Search for the cell housing the specified text and yield its (x, y) center coordinate. 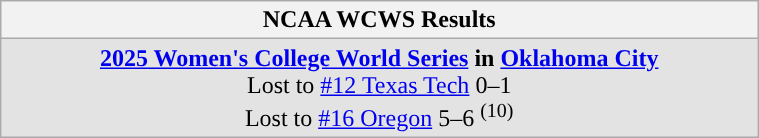
2025 Women's College World Series in Oklahoma CityLost to #12 Texas Tech 0–1 Lost to #16 Oregon 5–6 (10) (380, 88)
NCAA WCWS Results (380, 20)
